Return the (X, Y) coordinate for the center point of the cell that contains the specified text.  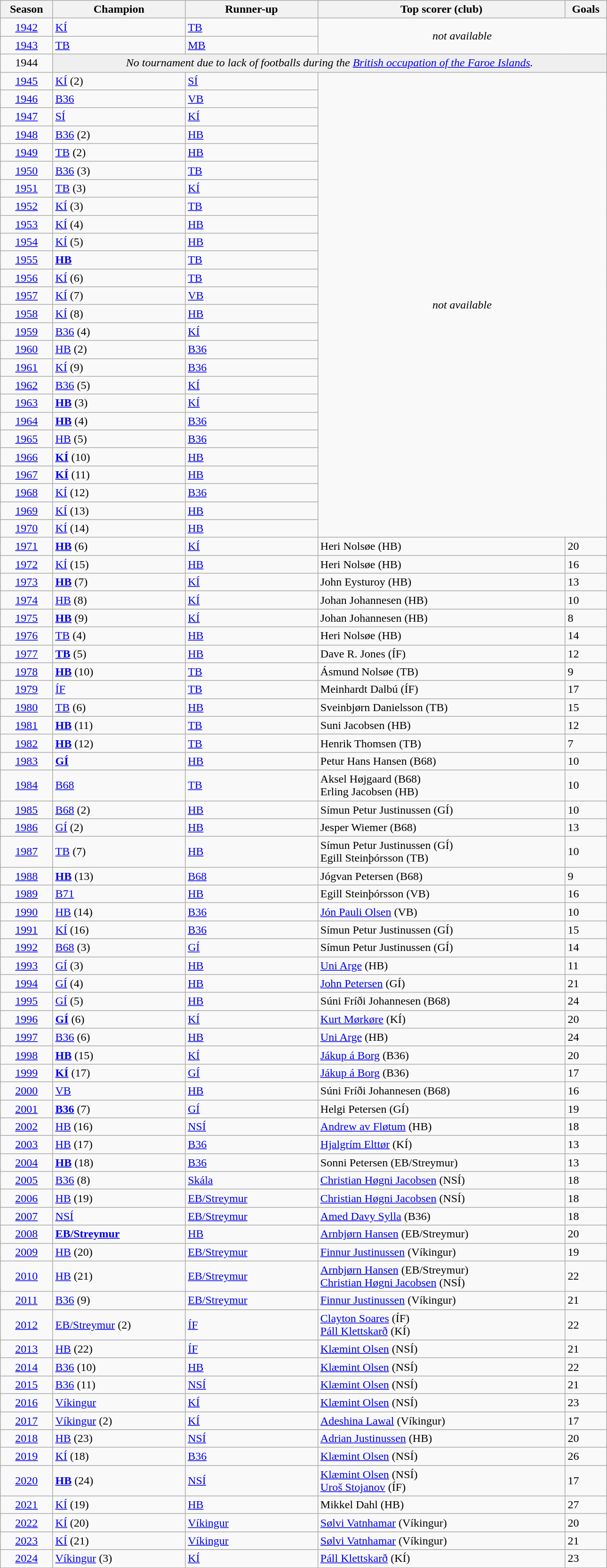
KÍ (21) (119, 1541)
B71 (119, 894)
Víkingur (3) (119, 1559)
11 (585, 966)
1942 (26, 27)
Hjalgrím Elttør (KÍ) (441, 1145)
KÍ (4) (119, 224)
Egill Steinþórsson (VB) (441, 894)
HB (12) (119, 743)
GÍ (3) (119, 966)
HB (22) (119, 1349)
HB (19) (119, 1198)
Sveinbjørn Danielsson (TB) (441, 707)
2021 (26, 1505)
2022 (26, 1523)
B36 (4) (119, 332)
1951 (26, 188)
1948 (26, 135)
B36 (8) (119, 1180)
HB (8) (119, 600)
Aksel Højgaard (B68) Erling Jacobsen (HB) (441, 785)
KÍ (18) (119, 1457)
TB (6) (119, 707)
HB (11) (119, 725)
1970 (26, 529)
2010 (26, 1276)
B36 (2) (119, 135)
2016 (26, 1402)
B68 (2) (119, 809)
HB (6) (119, 546)
1944 (26, 63)
HB (17) (119, 1145)
1949 (26, 152)
Símun Petur Justinussen (GÍ) Egill Steinþórsson (TB) (441, 852)
Skála (252, 1180)
1968 (26, 492)
Adeshina Lawal (Víkingur) (441, 1421)
B36 (7) (119, 1109)
Petur Hans Hansen (B68) (441, 761)
KÍ (10) (119, 457)
Ásmund Nolsøe (TB) (441, 672)
B36 (3) (119, 170)
26 (585, 1457)
1967 (26, 475)
Top scorer (club) (441, 9)
1956 (26, 278)
KÍ (20) (119, 1523)
2019 (26, 1457)
TB (2) (119, 152)
KÍ (14) (119, 529)
KÍ (19) (119, 1505)
Kurt Mørkøre (KÍ) (441, 1019)
KÍ (5) (119, 242)
1954 (26, 242)
1979 (26, 689)
2009 (26, 1252)
Jón Pauli Olsen (VB) (441, 912)
KÍ (8) (119, 314)
GÍ (2) (119, 828)
1985 (26, 809)
B68 (3) (119, 948)
Jesper Wiemer (B68) (441, 828)
B36 (6) (119, 1037)
1982 (26, 743)
TB (4) (119, 636)
Amed Davy Sylla (B36) (441, 1216)
1976 (26, 636)
1959 (26, 332)
Clayton Soares (ÍF) Páll Klettskarð (KÍ) (441, 1324)
HB (20) (119, 1252)
2008 (26, 1234)
1997 (26, 1037)
1984 (26, 785)
Páll Klettskarð (KÍ) (441, 1559)
GÍ (5) (119, 1001)
1974 (26, 600)
1969 (26, 510)
1995 (26, 1001)
TB (3) (119, 188)
B36 (5) (119, 385)
1999 (26, 1073)
B36 (10) (119, 1367)
HB (4) (119, 421)
Andrew av Fløtum (HB) (441, 1127)
No tournament due to lack of footballs during the British occupation of the Faroe Islands. (329, 63)
HB (14) (119, 912)
1987 (26, 852)
TB (7) (119, 852)
HB (2) (119, 349)
Runner-up (252, 9)
HB (23) (119, 1439)
2014 (26, 1367)
Mikkel Dahl (HB) (441, 1505)
Adrian Justinussen (HB) (441, 1439)
Arnbjørn Hansen (EB/Streymur) Christian Høgni Jacobsen (NSÍ) (441, 1276)
Season (26, 9)
1977 (26, 654)
KÍ (9) (119, 367)
GÍ (4) (119, 983)
KÍ (13) (119, 510)
2018 (26, 1439)
EB/Streymur (2) (119, 1324)
2001 (26, 1109)
HB (9) (119, 618)
2017 (26, 1421)
Dave R. Jones (ÍF) (441, 654)
HB (21) (119, 1276)
KÍ (15) (119, 564)
KÍ (16) (119, 930)
1962 (26, 385)
1988 (26, 876)
1950 (26, 170)
KÍ (11) (119, 475)
1991 (26, 930)
1963 (26, 403)
HB (10) (119, 672)
HB (16) (119, 1127)
2015 (26, 1385)
1957 (26, 296)
Goals (585, 9)
2003 (26, 1145)
1945 (26, 81)
KÍ (6) (119, 278)
2004 (26, 1163)
Henrik Thomsen (TB) (441, 743)
1972 (26, 564)
1990 (26, 912)
Arnbjørn Hansen (EB/Streymur) (441, 1234)
HB (3) (119, 403)
27 (585, 1505)
1958 (26, 314)
B36 (11) (119, 1385)
2011 (26, 1300)
1983 (26, 761)
1993 (26, 966)
1955 (26, 260)
1947 (26, 117)
GÍ (6) (119, 1019)
2000 (26, 1091)
1975 (26, 618)
KÍ (2) (119, 81)
Champion (119, 9)
2013 (26, 1349)
MB (252, 45)
2023 (26, 1541)
HB (15) (119, 1055)
Víkingur (2) (119, 1421)
TB (5) (119, 654)
KÍ (12) (119, 492)
1998 (26, 1055)
2020 (26, 1481)
1992 (26, 948)
8 (585, 618)
2024 (26, 1559)
B36 (9) (119, 1300)
1971 (26, 546)
2012 (26, 1324)
1961 (26, 367)
Suni Jacobsen (HB) (441, 725)
2005 (26, 1180)
1965 (26, 439)
HB (5) (119, 439)
1973 (26, 582)
Sonni Petersen (EB/Streymur) (441, 1163)
Klæmint Olsen (NSÍ) Uroš Stojanov (ÍF) (441, 1481)
1953 (26, 224)
Meinhardt Dalbú (ÍF) (441, 689)
1946 (26, 99)
1952 (26, 206)
2007 (26, 1216)
1986 (26, 828)
2006 (26, 1198)
HB (18) (119, 1163)
HB (24) (119, 1481)
HB (7) (119, 582)
Jógvan Petersen (B68) (441, 876)
1980 (26, 707)
1996 (26, 1019)
7 (585, 743)
1994 (26, 983)
HB (13) (119, 876)
KÍ (17) (119, 1073)
Helgi Petersen (GÍ) (441, 1109)
1960 (26, 349)
1943 (26, 45)
1978 (26, 672)
2002 (26, 1127)
1964 (26, 421)
1981 (26, 725)
John Petersen (GÍ) (441, 983)
KÍ (7) (119, 296)
1966 (26, 457)
KÍ (3) (119, 206)
John Eysturoy (HB) (441, 582)
1989 (26, 894)
